Identify which cell holds the provided text, then report its [X, Y] central coordinate. 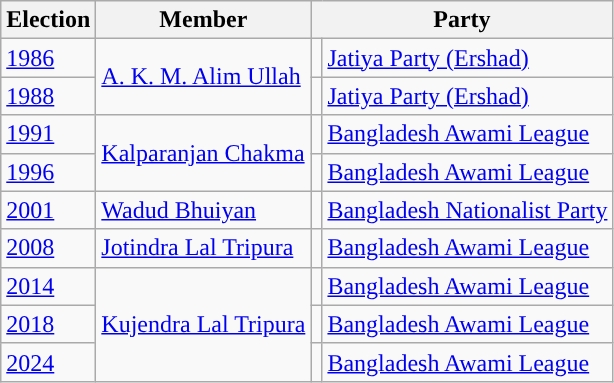
Wadud Bhuiyan [204, 210]
2024 [48, 362]
1991 [48, 134]
Election [48, 20]
2008 [48, 248]
Kalparanjan Chakma [204, 153]
A. K. M. Alim Ullah [204, 77]
1988 [48, 96]
Kujendra Lal Tripura [204, 324]
1996 [48, 172]
2018 [48, 324]
Member [204, 20]
2001 [48, 210]
2014 [48, 286]
Jotindra Lal Tripura [204, 248]
Party [462, 20]
Bangladesh Nationalist Party [468, 210]
1986 [48, 58]
